Search for the cell housing the specified text and yield its (X, Y) center coordinate. 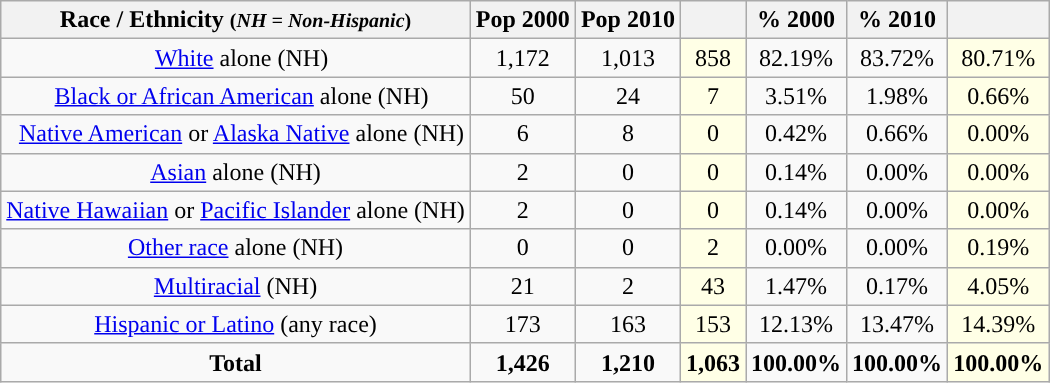
Race / Ethnicity (NH = Non-Hispanic) (236, 20)
1.98% (898, 96)
Total (236, 362)
80.71% (998, 58)
Asian alone (NH) (236, 172)
Black or African American alone (NH) (236, 96)
1,210 (628, 362)
Native Hawaiian or Pacific Islander alone (NH) (236, 210)
1.47% (796, 286)
8 (628, 134)
13.47% (898, 324)
Pop 2010 (628, 20)
83.72% (898, 58)
14.39% (998, 324)
1,426 (522, 362)
% 2000 (796, 20)
21 (522, 286)
0.42% (796, 134)
% 2010 (898, 20)
Hispanic or Latino (any race) (236, 324)
858 (712, 58)
153 (712, 324)
82.19% (796, 58)
1,172 (522, 58)
Pop 2000 (522, 20)
4.05% (998, 286)
50 (522, 96)
Native American or Alaska Native alone (NH) (236, 134)
Multiracial (NH) (236, 286)
White alone (NH) (236, 58)
43 (712, 286)
6 (522, 134)
0.17% (898, 286)
12.13% (796, 324)
0.19% (998, 248)
1,063 (712, 362)
1,013 (628, 58)
7 (712, 96)
3.51% (796, 96)
173 (522, 324)
163 (628, 324)
24 (628, 96)
Other race alone (NH) (236, 248)
